Locate the cell with the specified text and output its (X, Y) center coordinate. 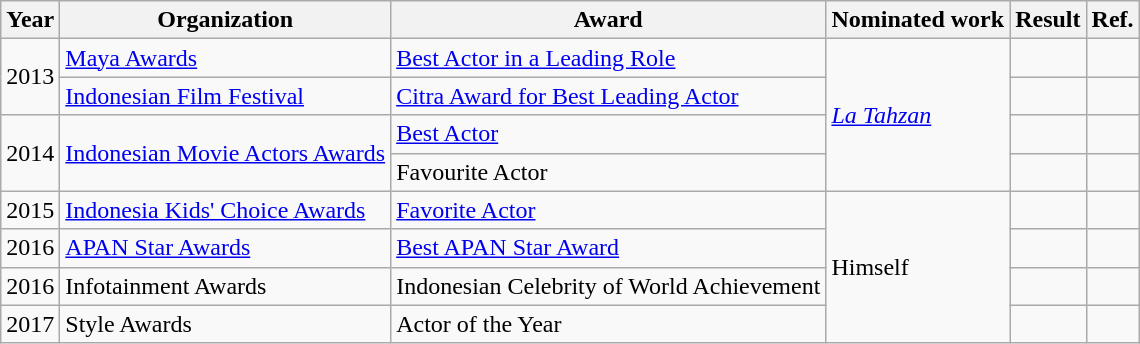
Maya Awards (226, 58)
Indonesian Movie Actors Awards (226, 153)
Himself (918, 267)
Actor of the Year (608, 324)
Award (608, 20)
Best Actor (608, 134)
Best Actor in a Leading Role (608, 58)
La Tahzan (918, 115)
Indonesian Celebrity of World Achievement (608, 286)
2014 (30, 153)
Organization (226, 20)
Nominated work (918, 20)
2015 (30, 210)
Infotainment Awards (226, 286)
Indonesia Kids' Choice Awards (226, 210)
Year (30, 20)
Favourite Actor (608, 172)
Citra Award for Best Leading Actor (608, 96)
2013 (30, 77)
Ref. (1112, 20)
Result (1048, 20)
Indonesian Film Festival (226, 96)
Style Awards (226, 324)
Best APAN Star Award (608, 248)
APAN Star Awards (226, 248)
Favorite Actor (608, 210)
2017 (30, 324)
